From the cell containing the given text, extract its center point as [x, y] coordinate. 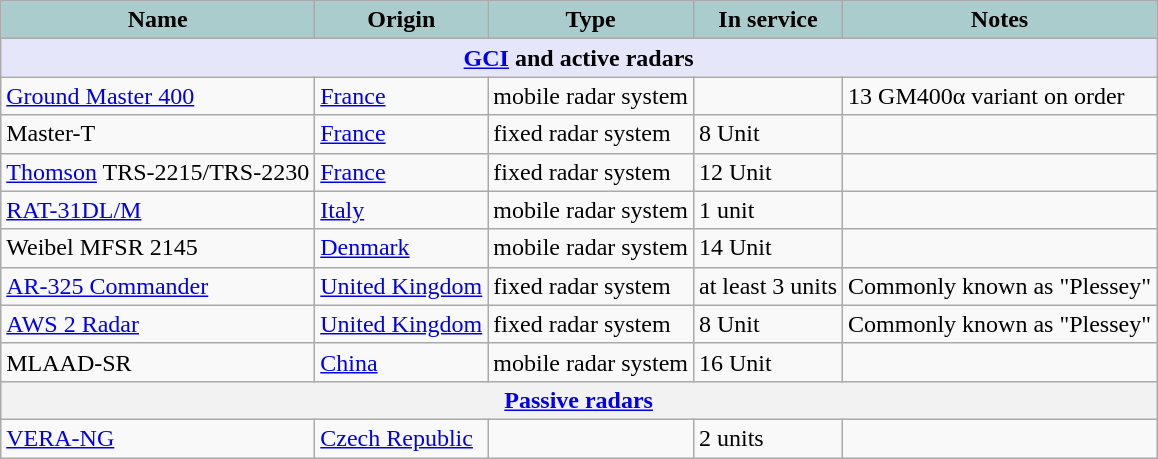
Passive radars [579, 400]
Ground Master 400 [158, 96]
In service [768, 20]
AR-325 Commander [158, 286]
12 Unit [768, 172]
Master-T [158, 134]
16 Unit [768, 362]
Czech Republic [402, 438]
Italy [402, 210]
Notes [1000, 20]
Name [158, 20]
China [402, 362]
14 Unit [768, 248]
Thomson TRS-2215/TRS-2230 [158, 172]
at least 3 units [768, 286]
2 units [768, 438]
AWS 2 Radar [158, 324]
GCI and active radars [579, 58]
Origin [402, 20]
MLAAD-SR [158, 362]
Type [591, 20]
VERA-NG [158, 438]
Weibel MFSR 2145 [158, 248]
Denmark [402, 248]
1 unit [768, 210]
RAT-31DL/M [158, 210]
13 GM400α variant on order [1000, 96]
